Find where the given text appears and provide that cell's center as [X, Y] coordinate. 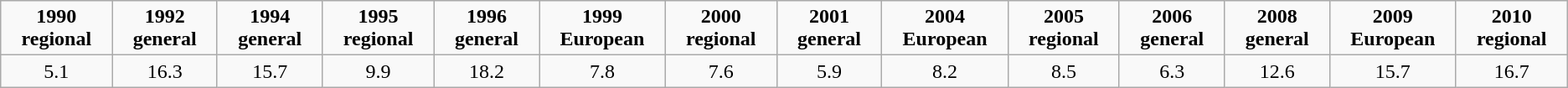
8.5 [1064, 71]
1999 European [602, 28]
2009 European [1393, 28]
7.8 [602, 71]
2001 general [829, 28]
9.9 [379, 71]
5.9 [829, 71]
16.7 [1511, 71]
2005 regional [1064, 28]
7.6 [720, 71]
2006 general [1172, 28]
16.3 [165, 71]
2004 European [945, 28]
12.6 [1277, 71]
1990 regional [57, 28]
18.2 [487, 71]
1992 general [165, 28]
2008 general [1277, 28]
2000 regional [720, 28]
6.3 [1172, 71]
8.2 [945, 71]
2010 regional [1511, 28]
1995 regional [379, 28]
1994 general [270, 28]
1996 general [487, 28]
5.1 [57, 71]
